Search for the cell housing the specified text and yield its [X, Y] center coordinate. 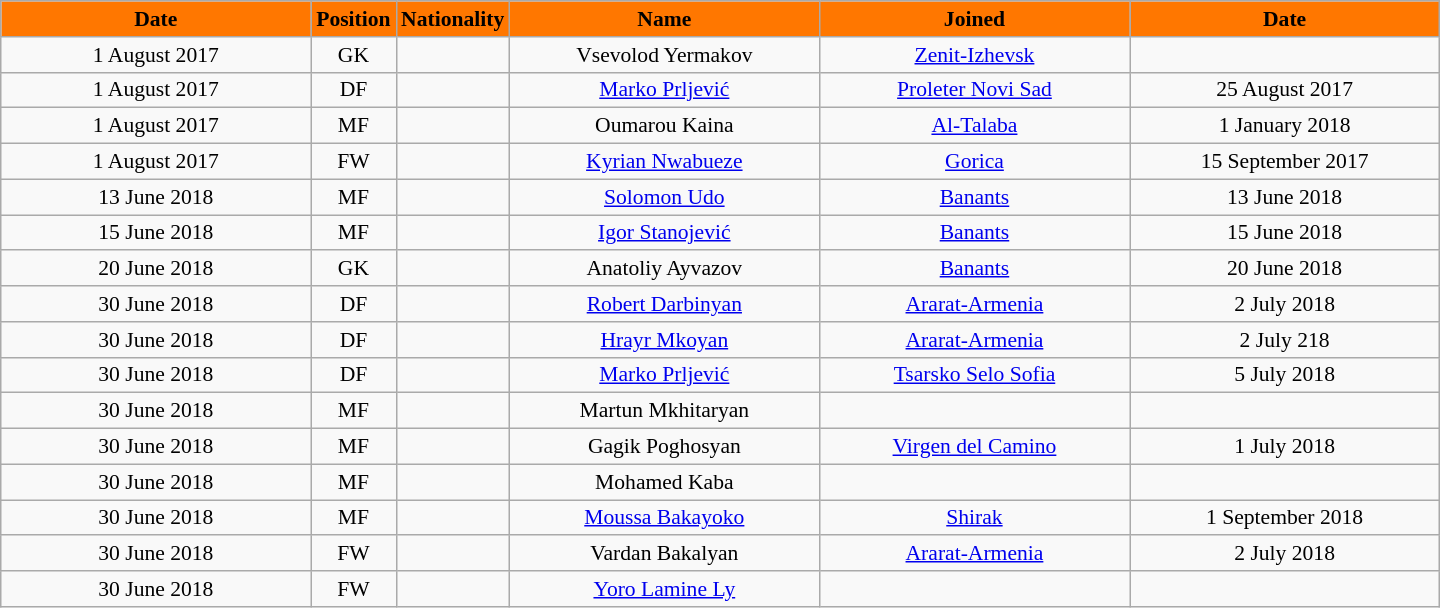
Solomon Udo [664, 197]
Nationality [452, 19]
Vsevolod Yermakov [664, 55]
Moussa Bakayoko [664, 518]
1 July 2018 [1285, 447]
Anatoliy Ayvazov [664, 269]
Proleter Novi Sad [974, 90]
25 August 2017 [1285, 90]
Vardan Bakalyan [664, 554]
Name [664, 19]
Shirak [974, 518]
Kyrian Nwabueze [664, 162]
5 July 2018 [1285, 375]
Yoro Lamine Ly [664, 589]
1 January 2018 [1285, 126]
Oumarou Kaina [664, 126]
Gagik Poghosyan [664, 447]
Joined [974, 19]
Igor Stanojević [664, 233]
Gorica [974, 162]
Martun Mkhitaryan [664, 411]
Al-Talaba [974, 126]
Virgen del Camino [974, 447]
Tsarsko Selo Sofia [974, 375]
2 July 218 [1285, 340]
Hrayr Mkoyan [664, 340]
Zenit-Izhevsk [974, 55]
15 September 2017 [1285, 162]
Position [354, 19]
Robert Darbinyan [664, 304]
Mohamed Kaba [664, 482]
1 September 2018 [1285, 518]
